Identify which cell holds the provided text, then report its [x, y] central coordinate. 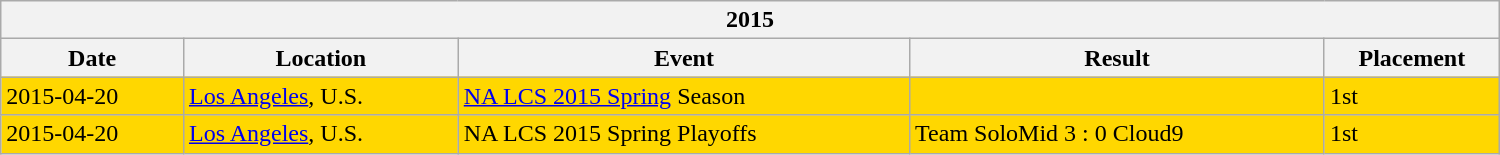
Location [320, 58]
NA LCS 2015 Spring Playoffs [684, 134]
Date [92, 58]
NA LCS 2015 Spring Season [684, 96]
Team SoloMid 3 : 0 Cloud9 [1118, 134]
Placement [1412, 58]
Event [684, 58]
2015 [750, 20]
Result [1118, 58]
